Determine the [x, y] coordinate at the center of the cell enclosing the given text.  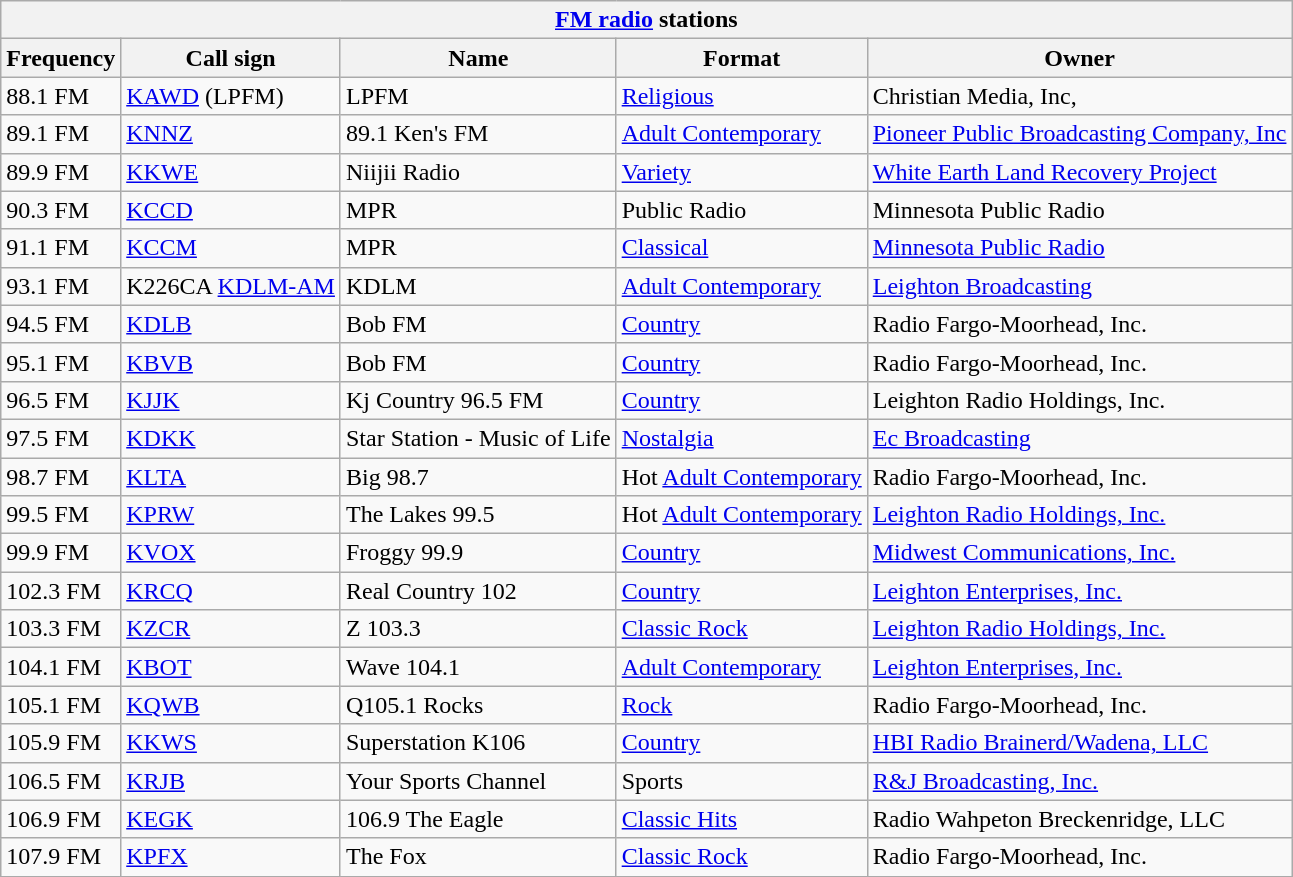
105.9 FM [61, 743]
Z 103.3 [478, 629]
95.1 FM [61, 362]
Niijii Radio [478, 172]
Froggy 99.9 [478, 553]
KKWS [231, 743]
Rock [742, 705]
Pioneer Public Broadcasting Company, Inc [1080, 134]
KNNZ [231, 134]
Real Country 102 [478, 591]
89.1 FM [61, 134]
White Earth Land Recovery Project [1080, 172]
Public Radio [742, 210]
The Fox [478, 857]
KQWB [231, 705]
Variety [742, 172]
HBI Radio Brainerd/Wadena, LLC [1080, 743]
98.7 FM [61, 477]
FM radio stations [646, 20]
LPFM [478, 96]
The Lakes 99.5 [478, 515]
88.1 FM [61, 96]
Sports [742, 781]
107.9 FM [61, 857]
KRCQ [231, 591]
Classic Hits [742, 819]
91.1 FM [61, 248]
KVOX [231, 553]
KRJB [231, 781]
Radio Wahpeton Breckenridge, LLC [1080, 819]
Religious [742, 96]
KBOT [231, 667]
KJJK [231, 400]
Q105.1 Rocks [478, 705]
KCCM [231, 248]
106.9 FM [61, 819]
106.5 FM [61, 781]
KAWD (LPFM) [231, 96]
Christian Media, Inc, [1080, 96]
KBVB [231, 362]
105.1 FM [61, 705]
Star Station - Music of Life [478, 438]
KDKK [231, 438]
Owner [1080, 58]
Frequency [61, 58]
KKWE [231, 172]
KPFX [231, 857]
99.5 FM [61, 515]
Ec Broadcasting [1080, 438]
90.3 FM [61, 210]
Kj Country 96.5 FM [478, 400]
R&J Broadcasting, Inc. [1080, 781]
103.3 FM [61, 629]
KCCD [231, 210]
102.3 FM [61, 591]
93.1 FM [61, 286]
Name [478, 58]
K226CA KDLM-AM [231, 286]
Your Sports Channel [478, 781]
Format [742, 58]
KDLB [231, 324]
Big 98.7 [478, 477]
94.5 FM [61, 324]
99.9 FM [61, 553]
Wave 104.1 [478, 667]
KDLM [478, 286]
KLTA [231, 477]
KEGK [231, 819]
97.5 FM [61, 438]
Leighton Broadcasting [1080, 286]
104.1 FM [61, 667]
Call sign [231, 58]
96.5 FM [61, 400]
89.9 FM [61, 172]
Superstation K106 [478, 743]
KZCR [231, 629]
Nostalgia [742, 438]
Midwest Communications, Inc. [1080, 553]
KPRW [231, 515]
Classical [742, 248]
89.1 Ken's FM [478, 134]
106.9 The Eagle [478, 819]
